Capture the cell that displays the provided text and extract its [X, Y] central coordinate. 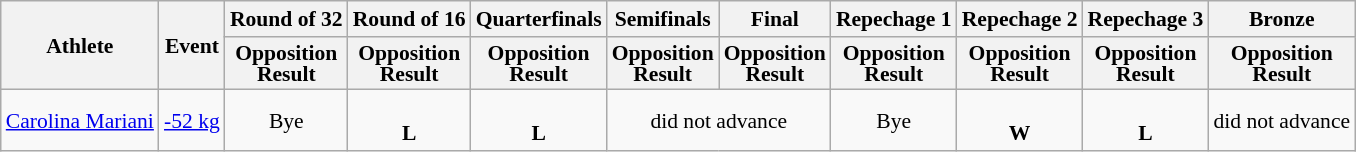
Round of 32 [286, 19]
-52 kg [192, 120]
W [1020, 120]
Athlete [80, 46]
Quarterfinals [539, 19]
Repechage 2 [1020, 19]
Semifinals [663, 19]
Repechage 1 [894, 19]
Final [775, 19]
Round of 16 [410, 19]
Carolina Mariani [80, 120]
Repechage 3 [1146, 19]
Bronze [1282, 19]
Event [192, 46]
